Detect which cell encompasses the target text, then output its [x, y] center coordinate. 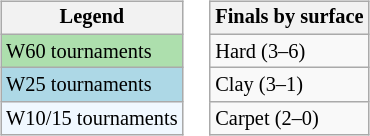
W60 tournaments [92, 51]
W10/15 tournaments [92, 119]
Finals by surface [289, 18]
Clay (3–1) [289, 85]
Carpet (2–0) [289, 119]
W25 tournaments [92, 85]
Hard (3–6) [289, 51]
Legend [92, 18]
